From the cell containing the given text, extract its center point as [x, y] coordinate. 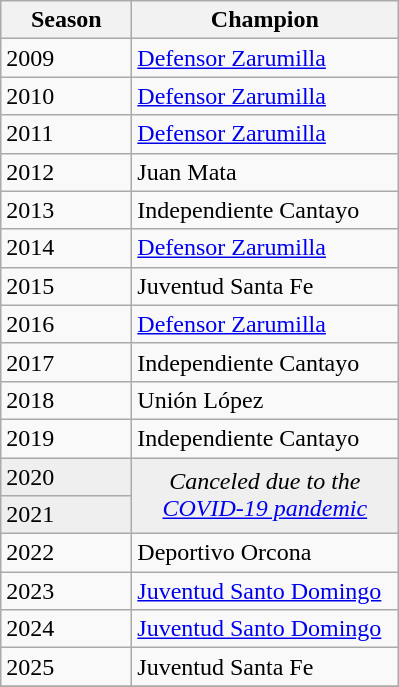
2014 [66, 248]
2017 [66, 362]
2024 [66, 629]
Juan Mata [265, 172]
Canceled due to the COVID-19 pandemic [265, 496]
2012 [66, 172]
2019 [66, 438]
Deportivo Orcona [265, 553]
2021 [66, 515]
2022 [66, 553]
2009 [66, 58]
2020 [66, 477]
Season [66, 20]
2011 [66, 134]
2023 [66, 591]
2010 [66, 96]
2018 [66, 400]
2016 [66, 324]
2013 [66, 210]
Unión López [265, 400]
2015 [66, 286]
Champion [265, 20]
2025 [66, 667]
